Return the [X, Y] coordinate for the center point of the cell that contains the specified text.  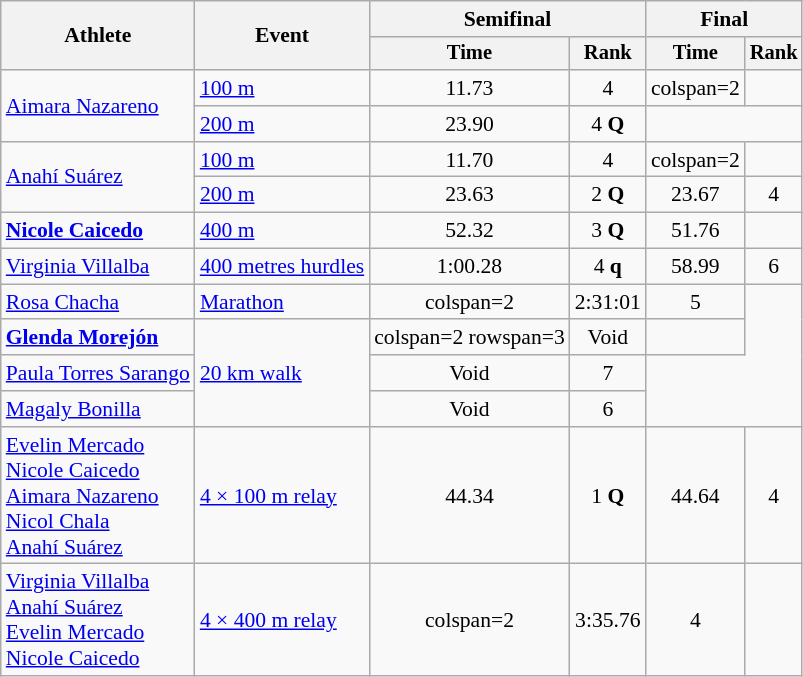
Paula Torres Sarango [98, 373]
Nicole Caicedo [98, 231]
44.34 [470, 496]
Glenda Morejón [98, 338]
Virginia VillalbaAnahí SuárezEvelin MercadoNicole Caicedo [98, 620]
Evelin MercadoNicole CaicedoAimara NazarenoNicol ChalaAnahí Suárez [98, 496]
4 × 400 m relay [282, 620]
23.90 [470, 124]
23.67 [696, 195]
2:31:01 [608, 302]
Virginia Villalba [98, 267]
11.70 [470, 160]
Final [724, 19]
Marathon [282, 302]
44.64 [696, 496]
20 km walk [282, 374]
1:00.28 [470, 267]
51.76 [696, 231]
400 metres hurdles [282, 267]
1 Q [608, 496]
5 [696, 302]
Aimara Nazareno [98, 106]
11.73 [470, 88]
7 [608, 373]
2 Q [608, 195]
colspan=2 rowspan=3 [470, 338]
Magaly Bonilla [98, 409]
Rosa Chacha [98, 302]
4 × 100 m relay [282, 496]
Athlete [98, 36]
3 Q [608, 231]
4 q [608, 267]
23.63 [470, 195]
52.32 [470, 231]
4 Q [608, 124]
400 m [282, 231]
58.99 [696, 267]
Semifinal [508, 19]
3:35.76 [608, 620]
Event [282, 36]
Anahí Suárez [98, 178]
